Identify which cell holds the provided text, then report its (x, y) central coordinate. 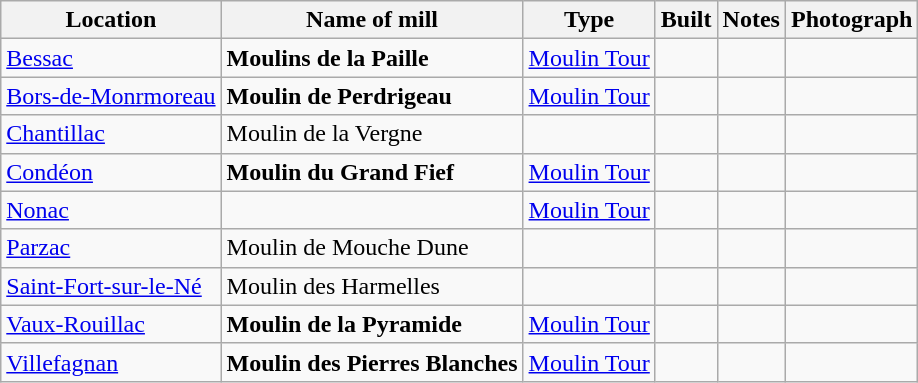
Chantillac (111, 134)
Moulin des Pierres Blanches (372, 362)
Condéon (111, 172)
Villefagnan (111, 362)
Bors-de-Monrmoreau (111, 96)
Notes (751, 20)
Moulin de Perdrigeau (372, 96)
Vaux-Rouillac (111, 324)
Bessac (111, 58)
Photograph (851, 20)
Moulins de la Paille (372, 58)
Location (111, 20)
Name of mill (372, 20)
Moulin de Mouche Dune (372, 248)
Moulin de la Vergne (372, 134)
Saint-Fort-sur-le-Né (111, 286)
Type (589, 20)
Moulin de la Pyramide (372, 324)
Moulin des Harmelles (372, 286)
Nonac (111, 210)
Built (686, 20)
Parzac (111, 248)
Moulin du Grand Fief (372, 172)
